Identify which cell holds the provided text, then report its [X, Y] central coordinate. 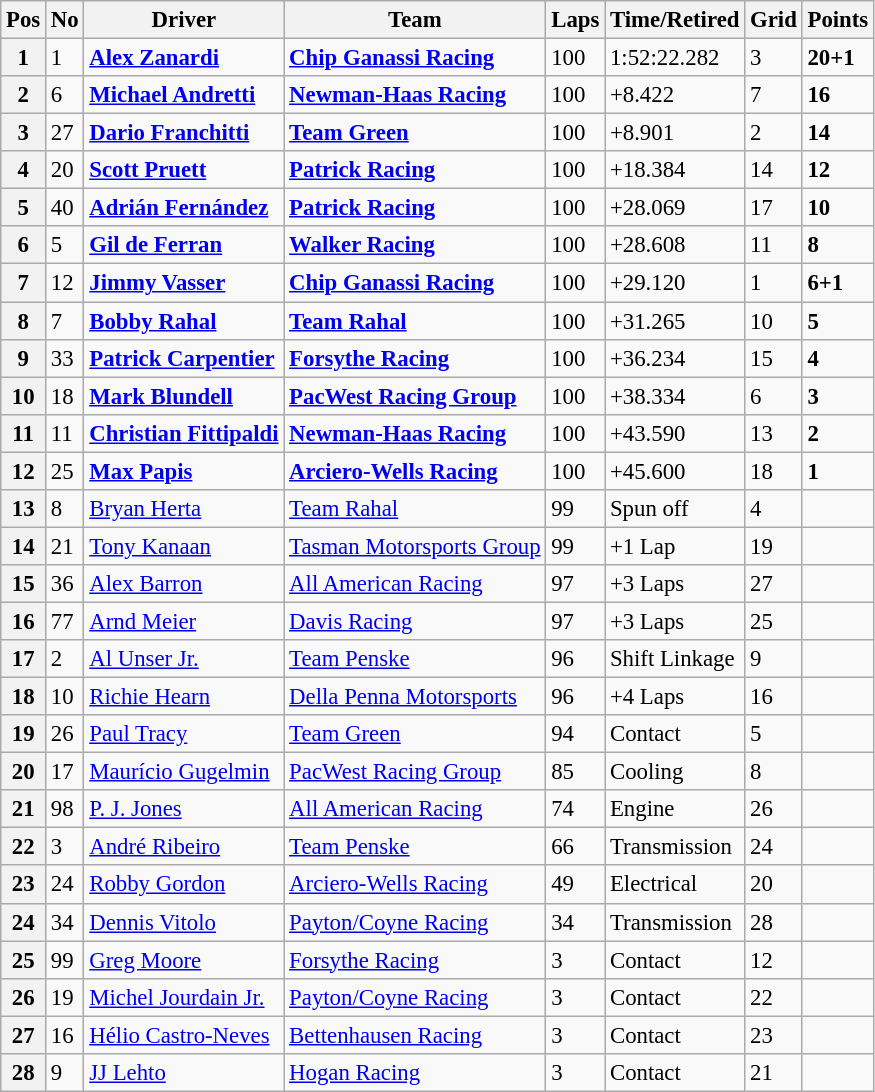
Max Papis [184, 471]
Spun off [675, 509]
+28.069 [675, 208]
20+1 [838, 58]
Engine [675, 809]
Pos [24, 20]
Paul Tracy [184, 734]
Davis Racing [415, 621]
Michel Jourdain Jr. [184, 997]
+1 Lap [675, 546]
Della Penna Motorsports [415, 697]
49 [576, 885]
33 [65, 358]
85 [576, 772]
Alex Zanardi [184, 58]
Al Unser Jr. [184, 659]
+8.422 [675, 95]
Team [415, 20]
Bettenhausen Racing [415, 1035]
Jimmy Vasser [184, 283]
Dennis Vitolo [184, 922]
Bryan Herta [184, 509]
Robby Gordon [184, 885]
Driver [184, 20]
Richie Hearn [184, 697]
+43.590 [675, 433]
Tony Kanaan [184, 546]
P. J. Jones [184, 809]
André Ribeiro [184, 847]
Time/Retired [675, 20]
Bobby Rahal [184, 321]
Scott Pruett [184, 170]
Greg Moore [184, 960]
Christian Fittipaldi [184, 433]
66 [576, 847]
Patrick Carpentier [184, 358]
Shift Linkage [675, 659]
Alex Barron [184, 584]
JJ Lehto [184, 1073]
98 [65, 809]
40 [65, 208]
+31.265 [675, 321]
No [65, 20]
Points [838, 20]
Hélio Castro-Neves [184, 1035]
Electrical [675, 885]
+4 Laps [675, 697]
Arnd Meier [184, 621]
+8.901 [675, 133]
+38.334 [675, 396]
Gil de Ferran [184, 245]
Tasman Motorsports Group [415, 546]
6+1 [838, 283]
Mark Blundell [184, 396]
36 [65, 584]
1:52:22.282 [675, 58]
94 [576, 734]
Cooling [675, 772]
77 [65, 621]
Walker Racing [415, 245]
Maurício Gugelmin [184, 772]
Michael Andretti [184, 95]
Adrián Fernández [184, 208]
Hogan Racing [415, 1073]
74 [576, 809]
+28.608 [675, 245]
Grid [774, 20]
+18.384 [675, 170]
Laps [576, 20]
+36.234 [675, 358]
Dario Franchitti [184, 133]
+29.120 [675, 283]
+45.600 [675, 471]
